Capture the cell that displays the provided text and extract its [x, y] central coordinate. 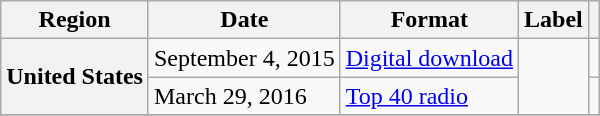
March 29, 2016 [244, 96]
United States [75, 77]
Date [244, 20]
September 4, 2015 [244, 58]
Format [429, 20]
Top 40 radio [429, 96]
Label [554, 20]
Region [75, 20]
Digital download [429, 58]
